Return [x, y] of the center of cell containing provided text 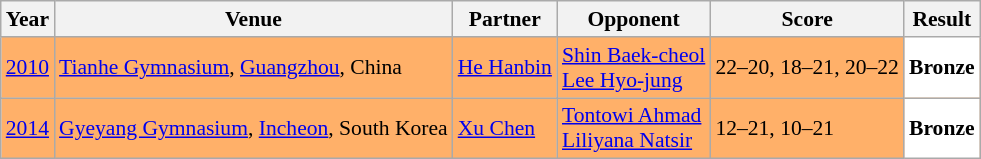
Xu Chen [505, 128]
Gyeyang Gymnasium, Incheon, South Korea [254, 128]
Shin Baek-cheol Lee Hyo-jung [634, 68]
Venue [254, 19]
Tontowi Ahmad Liliyana Natsir [634, 128]
12–21, 10–21 [807, 128]
He Hanbin [505, 68]
Tianhe Gymnasium, Guangzhou, China [254, 68]
Result [942, 19]
2010 [28, 68]
2014 [28, 128]
Opponent [634, 19]
Partner [505, 19]
22–20, 18–21, 20–22 [807, 68]
Score [807, 19]
Year [28, 19]
